Determine the (x, y) coordinate at the center of the cell enclosing the given text.  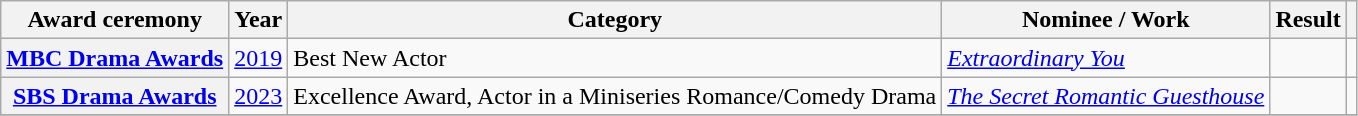
Category (615, 20)
Result (1308, 20)
Excellence Award, Actor in a Miniseries Romance/Comedy Drama (615, 96)
Nominee / Work (1106, 20)
2023 (258, 96)
The Secret Romantic Guesthouse (1106, 96)
MBC Drama Awards (115, 58)
Extraordinary You (1106, 58)
Award ceremony (115, 20)
2019 (258, 58)
SBS Drama Awards (115, 96)
Best New Actor (615, 58)
Year (258, 20)
